Extract the [X, Y] coordinate from the center of the cell holding the provided text.  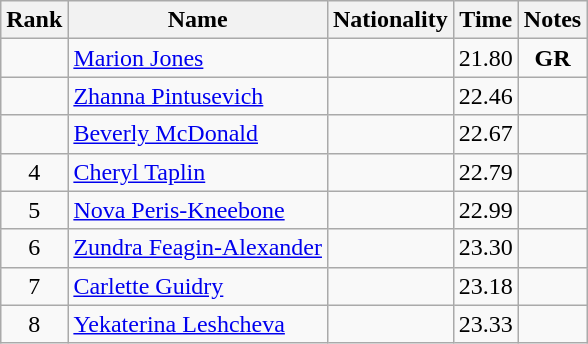
7 [34, 286]
Time [486, 20]
Nationality [390, 20]
23.18 [486, 286]
Carlette Guidry [198, 286]
Marion Jones [198, 58]
Zundra Feagin-Alexander [198, 248]
Yekaterina Leshcheva [198, 324]
Beverly McDonald [198, 134]
Name [198, 20]
Zhanna Pintusevich [198, 96]
23.33 [486, 324]
4 [34, 172]
5 [34, 210]
GR [552, 58]
21.80 [486, 58]
6 [34, 248]
23.30 [486, 248]
Notes [552, 20]
Rank [34, 20]
Nova Peris-Kneebone [198, 210]
22.67 [486, 134]
22.99 [486, 210]
22.79 [486, 172]
22.46 [486, 96]
Cheryl Taplin [198, 172]
8 [34, 324]
